From the cell containing the given text, extract its center point as [X, Y] coordinate. 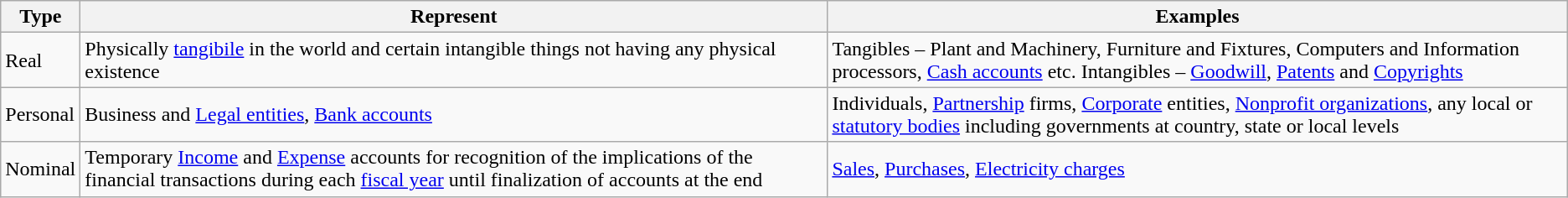
Type [40, 17]
Personal [40, 114]
Examples [1198, 17]
Represent [454, 17]
Real [40, 60]
Sales, Purchases, Electricity charges [1198, 169]
Business and Legal entities, Bank accounts [454, 114]
Nominal [40, 169]
Physically tangibile in the world and certain intangible things not having any physical existence [454, 60]
